Scan for the cell matching the given text and deliver its [x, y] coordinate at center. 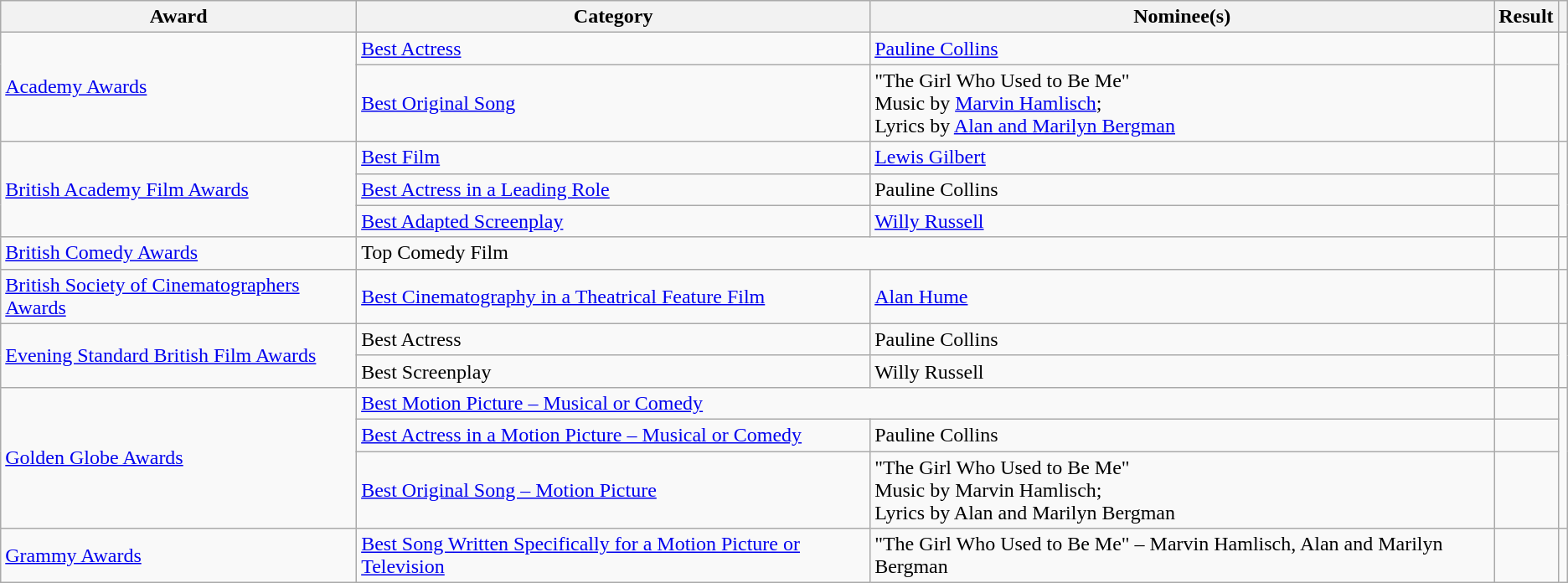
Best Original Song – Motion Picture [613, 489]
Best Screenplay [613, 371]
Top Comedy Film [926, 253]
Nominee(s) [1183, 17]
Best Original Song [613, 103]
British Society of Cinematographers Awards [179, 297]
Lewis Gilbert [1183, 157]
Award [179, 17]
British Academy Film Awards [179, 189]
Best Motion Picture – Musical or Comedy [926, 403]
Golden Globe Awards [179, 457]
Academy Awards [179, 87]
British Comedy Awards [179, 253]
"The Girl Who Used to Be Me" – Marvin Hamlisch, Alan and Marilyn Bergman [1183, 556]
Best Cinematography in a Theatrical Feature Film [613, 297]
Alan Hume [1183, 297]
Best Adapted Screenplay [613, 221]
Category [613, 17]
Evening Standard British Film Awards [179, 355]
Best Song Written Specifically for a Motion Picture or Television [613, 556]
Best Film [613, 157]
Best Actress in a Motion Picture – Musical or Comedy [613, 435]
Result [1526, 17]
Best Actress in a Leading Role [613, 189]
Grammy Awards [179, 556]
